Detect which cell encompasses the target text, then output its [X, Y] center coordinate. 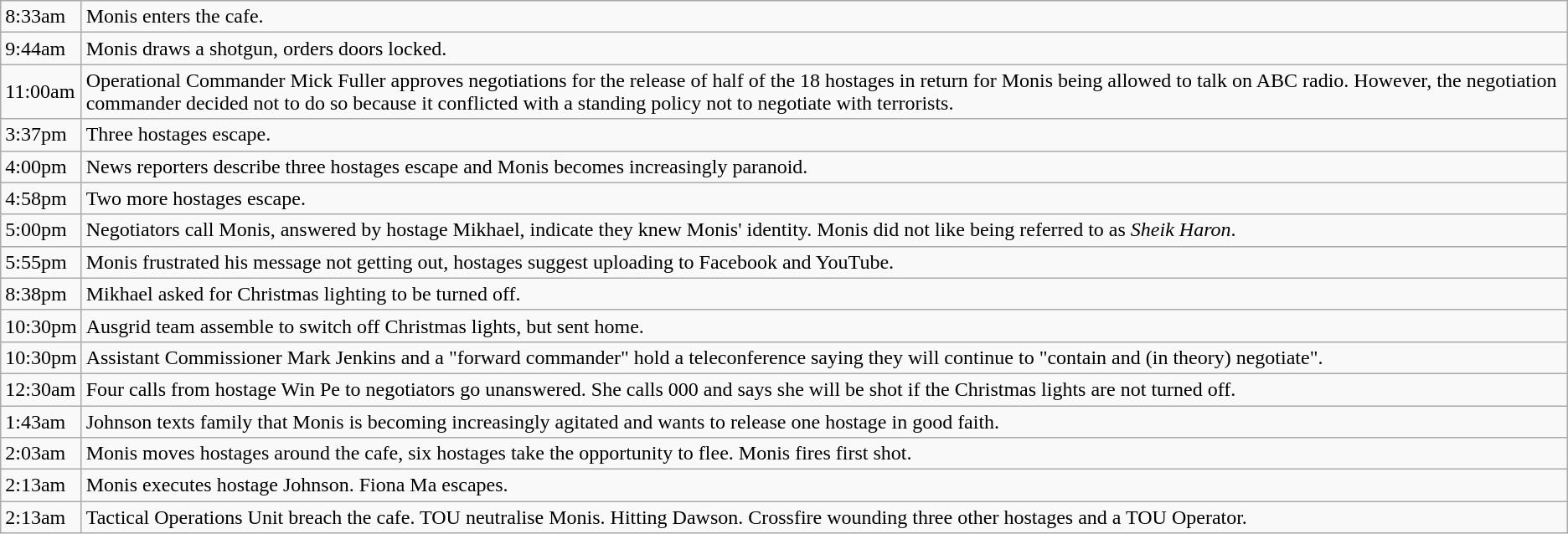
Tactical Operations Unit breach the cafe. TOU neutralise Monis. Hitting Dawson. Crossfire wounding three other hostages and a TOU Operator. [824, 517]
5:00pm [41, 230]
News reporters describe three hostages escape and Monis becomes increasingly paranoid. [824, 167]
Two more hostages escape. [824, 198]
Four calls from hostage Win Pe to negotiators go unanswered. She calls 000 and says she will be shot if the Christmas lights are not turned off. [824, 389]
Monis draws a shotgun, orders doors locked. [824, 49]
9:44am [41, 49]
Mikhael asked for Christmas lighting to be turned off. [824, 294]
Johnson texts family that Monis is becoming increasingly agitated and wants to release one hostage in good faith. [824, 421]
Monis executes hostage Johnson. Fiona Ma escapes. [824, 485]
8:38pm [41, 294]
4:58pm [41, 198]
12:30am [41, 389]
3:37pm [41, 135]
Monis enters the cafe. [824, 17]
Ausgrid team assemble to switch off Christmas lights, but sent home. [824, 326]
Three hostages escape. [824, 135]
Assistant Commissioner Mark Jenkins and a "forward commander" hold a teleconference saying they will continue to "contain and (in theory) negotiate". [824, 357]
4:00pm [41, 167]
Monis frustrated his message not getting out, hostages suggest uploading to Facebook and YouTube. [824, 262]
5:55pm [41, 262]
Negotiators call Monis, answered by hostage Mikhael, indicate they knew Monis' identity. Monis did not like being referred to as Sheik Haron. [824, 230]
2:03am [41, 454]
11:00am [41, 92]
Monis moves hostages around the cafe, six hostages take the opportunity to flee. Monis fires first shot. [824, 454]
1:43am [41, 421]
8:33am [41, 17]
